Output the [X, Y] coordinate of the center of the cell containing the given text.  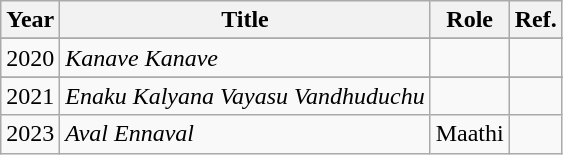
2021 [30, 96]
Aval Ennaval [245, 134]
Role [470, 20]
2023 [30, 134]
Title [245, 20]
Kanave Kanave [245, 58]
Enaku Kalyana Vayasu Vandhuduchu [245, 96]
Maathi [470, 134]
Ref. [536, 20]
2020 [30, 58]
Year [30, 20]
